Return [X, Y] of the center of cell containing provided text 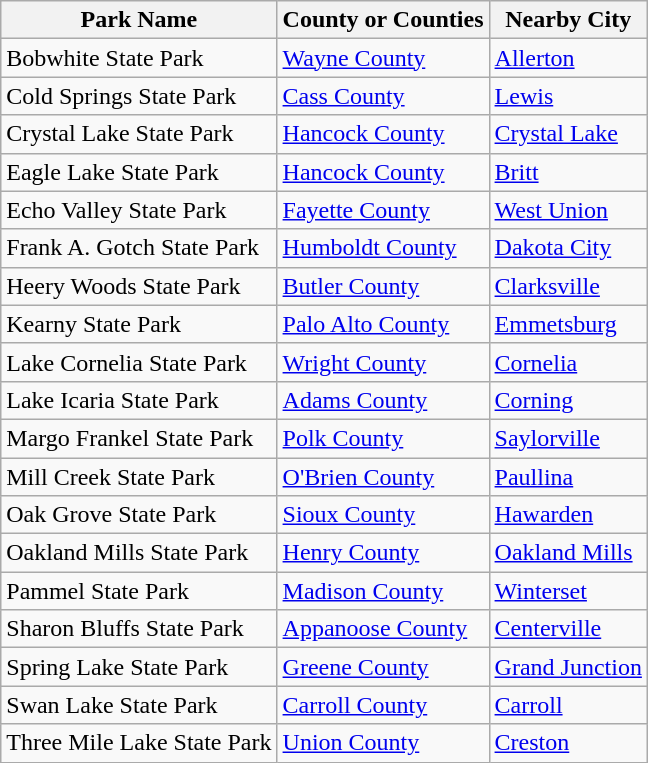
Butler County [383, 286]
Henry County [383, 553]
Paullina [568, 477]
Carroll [568, 705]
Palo Alto County [383, 324]
Grand Junction [568, 667]
Saylorville [568, 438]
Emmetsburg [568, 324]
Greene County [383, 667]
Sioux County [383, 515]
Wright County [383, 362]
Lake Icaria State Park [139, 400]
Carroll County [383, 705]
Nearby City [568, 20]
West Union [568, 210]
Echo Valley State Park [139, 210]
Park Name [139, 20]
Lake Cornelia State Park [139, 362]
Britt [568, 172]
O'Brien County [383, 477]
Appanoose County [383, 629]
Kearny State Park [139, 324]
Margo Frankel State Park [139, 438]
Crystal Lake State Park [139, 134]
Oakland Mills State Park [139, 553]
Bobwhite State Park [139, 58]
Sharon Bluffs State Park [139, 629]
Clarksville [568, 286]
Frank A. Gotch State Park [139, 248]
Winterset [568, 591]
Hawarden [568, 515]
Crystal Lake [568, 134]
Oak Grove State Park [139, 515]
Fayette County [383, 210]
Oakland Mills [568, 553]
Pammel State Park [139, 591]
Centerville [568, 629]
Cornelia [568, 362]
Three Mile Lake State Park [139, 743]
Polk County [383, 438]
Allerton [568, 58]
Madison County [383, 591]
Dakota City [568, 248]
County or Counties [383, 20]
Spring Lake State Park [139, 667]
Humboldt County [383, 248]
Heery Woods State Park [139, 286]
Wayne County [383, 58]
Cold Springs State Park [139, 96]
Lewis [568, 96]
Swan Lake State Park [139, 705]
Creston [568, 743]
Union County [383, 743]
Eagle Lake State Park [139, 172]
Mill Creek State Park [139, 477]
Corning [568, 400]
Cass County [383, 96]
Adams County [383, 400]
